Detect which cell encompasses the target text, then output its [X, Y] center coordinate. 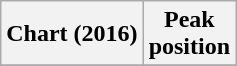
Chart (2016) [72, 34]
Peakposition [189, 34]
